Locate the cell with the specified text and output its [X, Y] center coordinate. 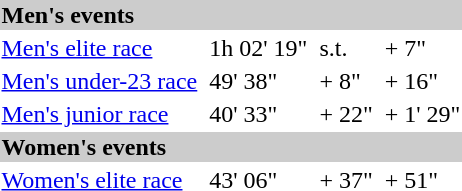
+ 7" [422, 48]
+ 16" [422, 81]
+ 8" [346, 81]
+ 22" [346, 114]
+ 1' 29" [422, 114]
Women's events [231, 147]
49' 38" [258, 81]
Men's junior race [100, 114]
Men's under-23 race [100, 81]
Men's events [231, 15]
Men's elite race [100, 48]
40' 33" [258, 114]
1h 02' 19" [258, 48]
s.t. [346, 48]
